Determine the [x, y] coordinate at the center of the cell enclosing the given text.  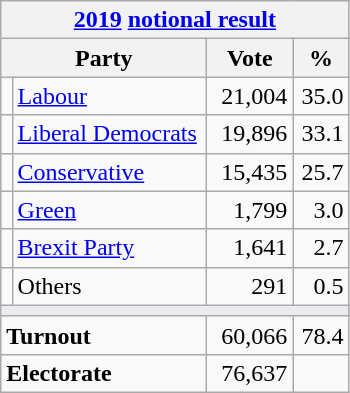
Green [110, 210]
Party [104, 58]
19,896 [250, 134]
3.0 [321, 210]
Labour [110, 96]
1,799 [250, 210]
Others [110, 286]
1,641 [250, 248]
15,435 [250, 172]
Electorate [104, 373]
35.0 [321, 96]
60,066 [250, 335]
0.5 [321, 286]
21,004 [250, 96]
2.7 [321, 248]
Turnout [104, 335]
33.1 [321, 134]
25.7 [321, 172]
Vote [250, 58]
78.4 [321, 335]
Conservative [110, 172]
2019 notional result [175, 20]
% [321, 58]
Liberal Democrats [110, 134]
Brexit Party [110, 248]
291 [250, 286]
76,637 [250, 373]
